For the text-containing cell, return its midpoint in [X, Y] coordinate format. 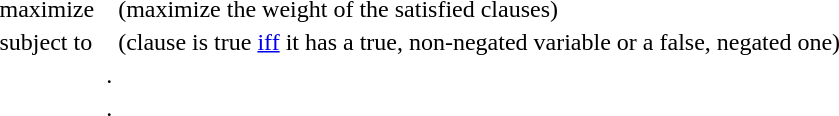
. [110, 75]
